Find where the given text appears and provide that cell's center as [X, Y] coordinate. 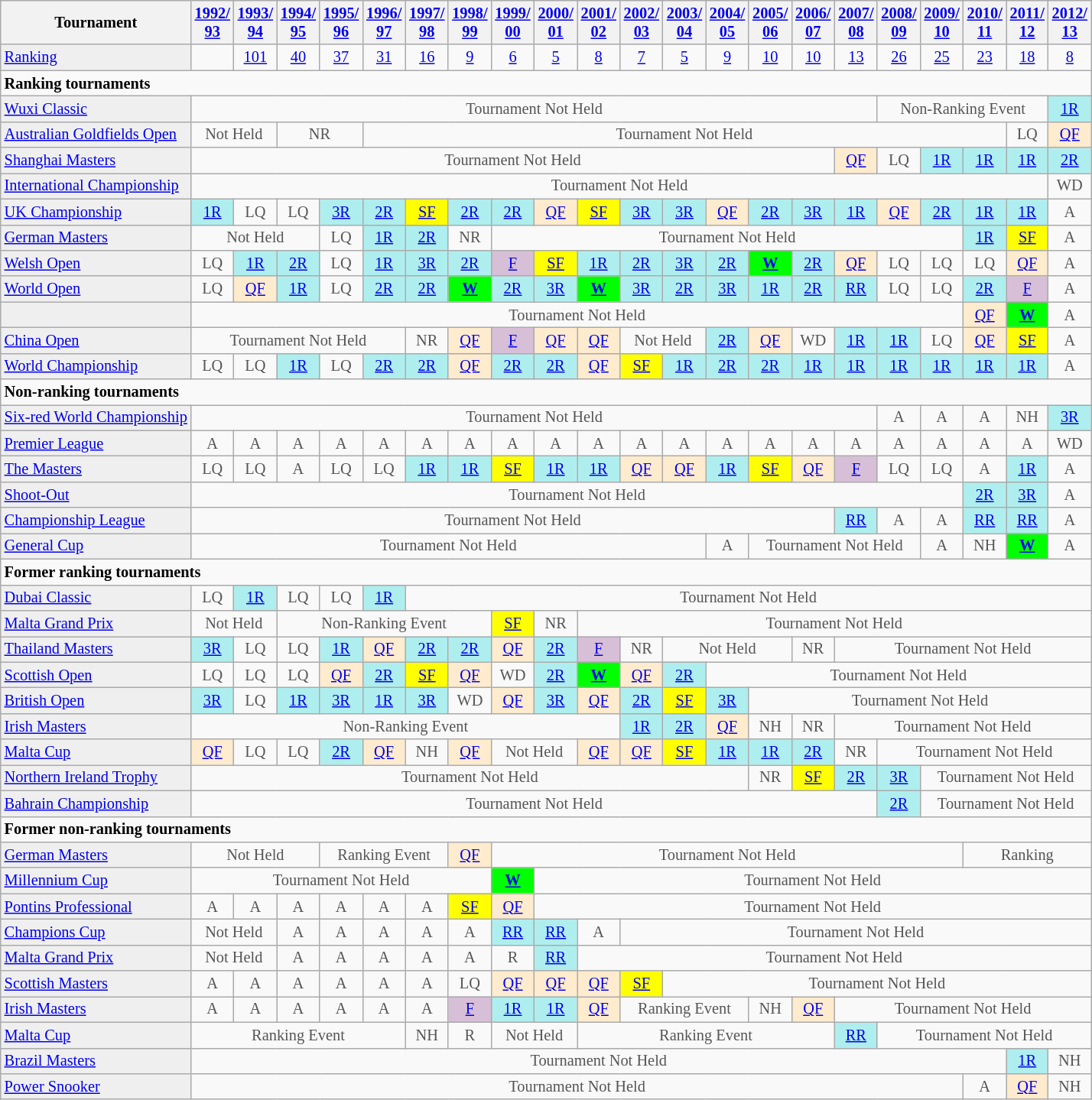
2009/10 [942, 22]
1993/94 [255, 22]
Shanghai Masters [96, 161]
2006/07 [813, 22]
101 [255, 57]
Pontins Professional [96, 907]
2000/01 [556, 22]
13 [856, 57]
1996/97 [384, 22]
37 [341, 57]
6 [512, 57]
2003/04 [684, 22]
2012/13 [1070, 22]
31 [384, 57]
Scottish Open [96, 675]
7 [642, 57]
1994/95 [298, 22]
Scottish Masters [96, 984]
2004/05 [727, 22]
UK Championship [96, 212]
Ranking tournaments [546, 83]
Former non-ranking tournaments [546, 829]
2005/06 [770, 22]
Brazil Masters [96, 1061]
China Open [96, 340]
Wuxi Classic [96, 109]
25 [942, 57]
1998/99 [470, 22]
Millennium Cup [96, 881]
Premier League [96, 443]
Welsh Open [96, 263]
1999/00 [512, 22]
2011/12 [1028, 22]
General Cup [96, 546]
23 [985, 57]
World Open [96, 289]
18 [1028, 57]
1997/98 [427, 22]
British Open [96, 700]
Shoot-Out [96, 495]
Bahrain Championship [96, 803]
Dubai Classic [96, 598]
The Masters [96, 469]
Championship League [96, 521]
Champions Cup [96, 932]
1995/96 [341, 22]
2007/08 [856, 22]
Australian Goldfields Open [96, 135]
26 [899, 57]
1992/93 [213, 22]
16 [427, 57]
Former ranking tournaments [546, 572]
2008/09 [899, 22]
Six-red World Championship [96, 417]
Power Snooker [96, 1086]
2001/02 [599, 22]
40 [298, 57]
2010/11 [985, 22]
World Championship [96, 366]
Non-ranking tournaments [546, 392]
Tournament [96, 22]
Northern Ireland Trophy [96, 777]
Thailand Masters [96, 649]
International Championship [96, 186]
2002/03 [642, 22]
